Return the [x, y] coordinate for the center point of the cell that contains the specified text.  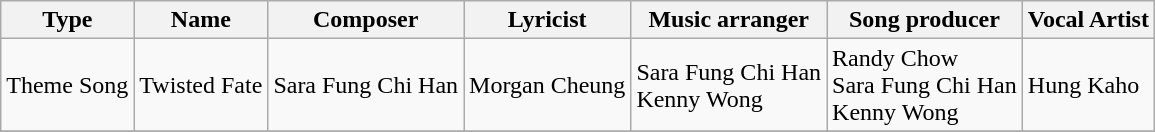
Song producer [925, 20]
Hung Kaho [1088, 85]
Sara Fung Chi Han [366, 85]
Twisted Fate [201, 85]
Type [68, 20]
Theme Song [68, 85]
Music arranger [729, 20]
Composer [366, 20]
Lyricist [548, 20]
Randy ChowSara Fung Chi HanKenny Wong [925, 85]
Sara Fung Chi HanKenny Wong [729, 85]
Morgan Cheung [548, 85]
Vocal Artist [1088, 20]
Name [201, 20]
